For the text-containing cell, return its midpoint in (X, Y) coordinate format. 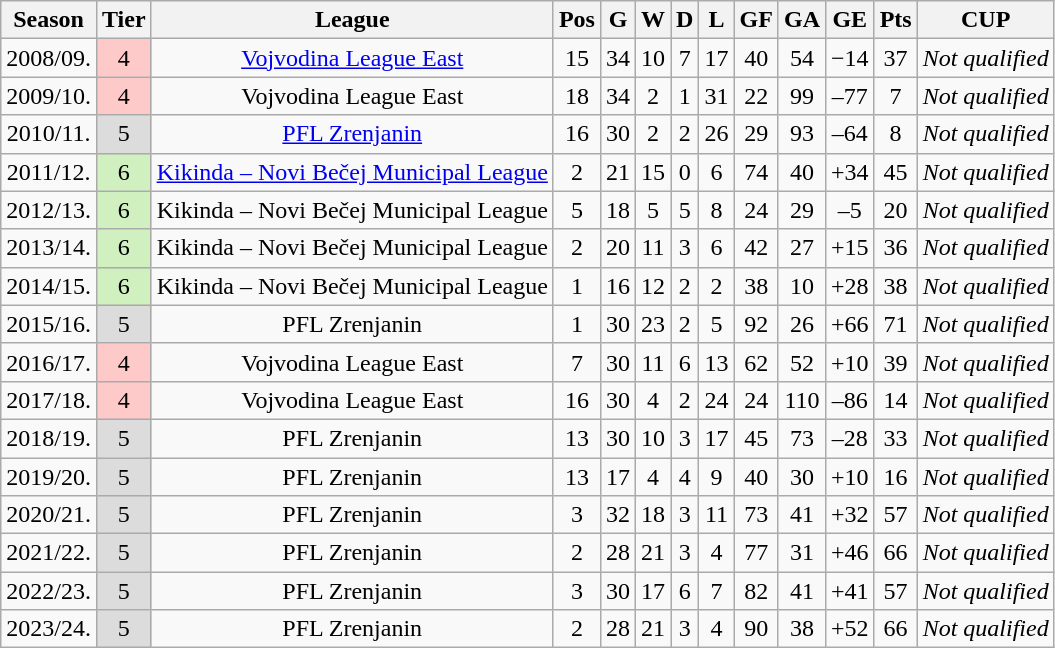
2019/20. (49, 477)
2022/23. (49, 591)
77 (756, 553)
+46 (850, 553)
22 (756, 96)
+15 (850, 248)
110 (802, 400)
2010/11. (49, 134)
GE (850, 20)
Season (49, 20)
9 (716, 477)
2013/14. (49, 248)
Pos (576, 20)
32 (618, 515)
74 (756, 172)
–64 (850, 134)
+34 (850, 172)
12 (654, 286)
–28 (850, 438)
L (716, 20)
2023/24. (49, 629)
W (654, 20)
52 (802, 362)
0 (685, 172)
D (685, 20)
2020/21. (49, 515)
2016/17. (49, 362)
14 (896, 400)
−14 (850, 58)
33 (896, 438)
+66 (850, 324)
GF (756, 20)
+32 (850, 515)
–5 (850, 210)
23 (654, 324)
62 (756, 362)
37 (896, 58)
2018/19. (49, 438)
36 (896, 248)
2009/10. (49, 96)
2012/13. (49, 210)
+28 (850, 286)
2015/16. (49, 324)
90 (756, 629)
+52 (850, 629)
CUP (986, 20)
2008/09. (49, 58)
–77 (850, 96)
42 (756, 248)
GA (802, 20)
2017/18. (49, 400)
+41 (850, 591)
Tier (124, 20)
G (618, 20)
2011/12. (49, 172)
99 (802, 96)
54 (802, 58)
2021/22. (49, 553)
93 (802, 134)
2014/15. (49, 286)
League (352, 20)
92 (756, 324)
–86 (850, 400)
82 (756, 591)
Pts (896, 20)
39 (896, 362)
27 (802, 248)
71 (896, 324)
